Pinpoint the cell where the given text exists, returning its (x, y) midpoint coordinate. 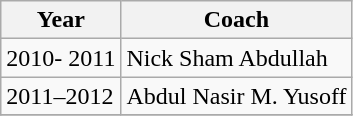
2011–2012 (61, 96)
Abdul Nasir M. Yusoff (236, 96)
2010- 2011 (61, 58)
Nick Sham Abdullah (236, 58)
Year (61, 20)
Coach (236, 20)
